Locate the cell with the specified text and output its (x, y) center coordinate. 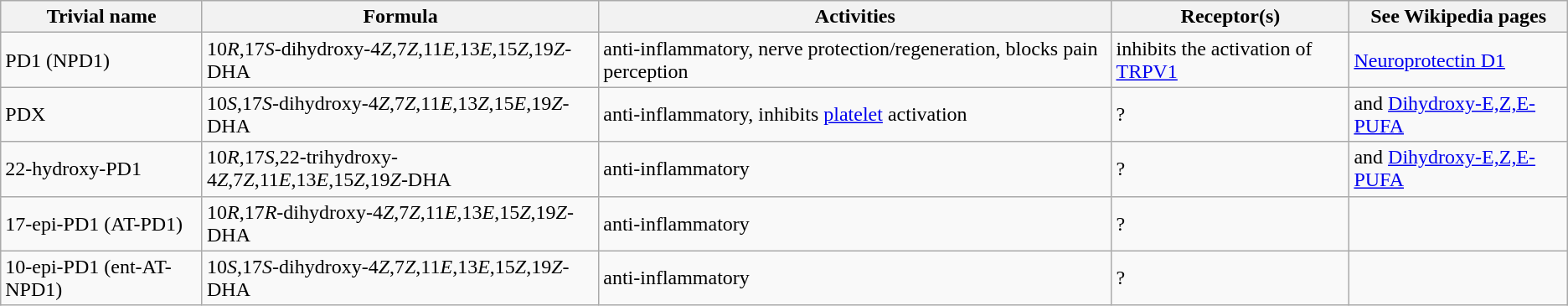
22-hydroxy-PD1 (102, 169)
10-epi-PD1 (ent-AT-NPD1) (102, 278)
PDX (102, 114)
10R,17S,22-trihydroxy-4Z,7Z,11E,13E,15Z,19Z-DHA (400, 169)
Formula (400, 17)
anti-inflammatory, nerve protection/regeneration, blocks pain perception (855, 60)
anti-inflammatory, inhibits platelet activation (855, 114)
Trivial name (102, 17)
10S,17S-dihydroxy-4Z,7Z,11E,13Z,15E,19Z-DHA (400, 114)
PD1 (NPD1) (102, 60)
10R,17R-dihydroxy-4Z,7Z,11E,13E,15Z,19Z-DHA (400, 223)
17-epi-PD1 (AT-PD1) (102, 223)
Neuroprotectin D1 (1458, 60)
inhibits the activation of TRPV1 (1230, 60)
Activities (855, 17)
10R,17S-dihydroxy-4Z,7Z,11E,13E,15Z,19Z-DHA (400, 60)
10S,17S-dihydroxy-4Z,7Z,11E,13E,15Z,19Z-DHA (400, 278)
Receptor(s) (1230, 17)
See Wikipedia pages (1458, 17)
